Provide the [X, Y] coordinate of the cell's center where the given text is located.  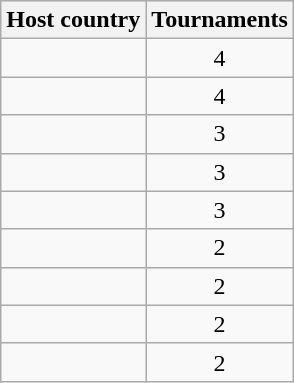
Tournaments [220, 20]
Host country [74, 20]
